Extract the [X, Y] coordinate from the center of the cell holding the provided text.  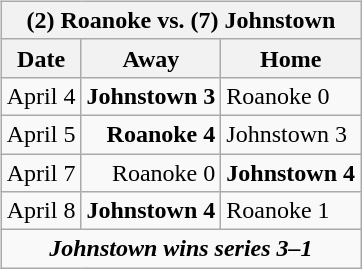
April 5 [41, 134]
Away [151, 58]
Roanoke 4 [151, 134]
April 7 [41, 173]
Johnstown wins series 3–1 [180, 249]
Home [291, 58]
April 8 [41, 211]
(2) Roanoke vs. (7) Johnstown [180, 20]
Roanoke 1 [291, 211]
Date [41, 58]
April 4 [41, 96]
